Locate the cell with the specified text and output its [X, Y] center coordinate. 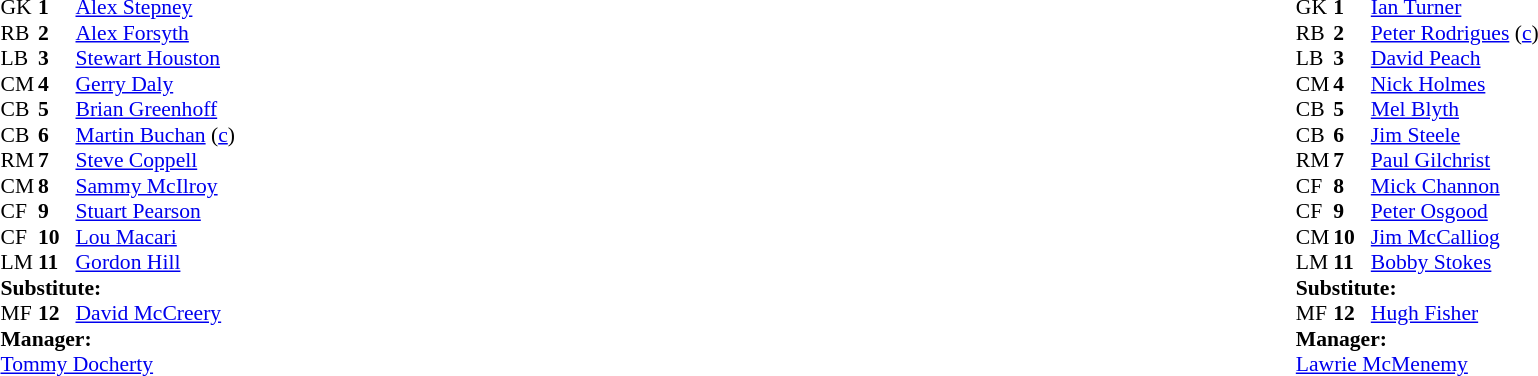
Stuart Pearson [156, 211]
Sammy McIlroy [156, 186]
Alex Forsyth [156, 33]
David McCreery [156, 313]
Martin Buchan (c) [156, 135]
Lou Macari [156, 237]
Stewart Houston [156, 59]
Gordon Hill [156, 263]
Manager: [117, 339]
Substitute: [117, 288]
Brian Greenhoff [156, 109]
Steve Coppell [156, 161]
Gerry Daly [156, 84]
